For the text-containing cell, return its midpoint in [X, Y] coordinate format. 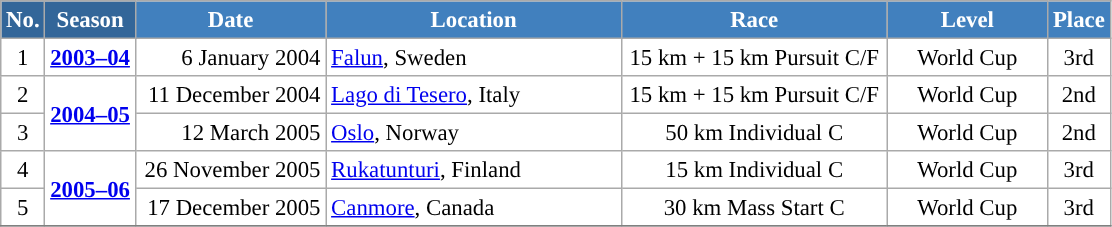
2003–04 [90, 58]
Season [90, 20]
Rukatunturi, Finland [474, 170]
Oslo, Norway [474, 133]
Falun, Sweden [474, 58]
6 January 2004 [230, 58]
30 km Mass Start C [754, 208]
1 [23, 58]
Date [230, 20]
12 March 2005 [230, 133]
2004–05 [90, 114]
2 [23, 95]
15 km Individual C [754, 170]
5 [23, 208]
50 km Individual C [754, 133]
3 [23, 133]
Level [968, 20]
Race [754, 20]
Canmore, Canada [474, 208]
11 December 2004 [230, 95]
Place [1079, 20]
Lago di Tesero, Italy [474, 95]
4 [23, 170]
26 November 2005 [230, 170]
2005–06 [90, 188]
17 December 2005 [230, 208]
Location [474, 20]
No. [23, 20]
